Search for the cell housing the specified text and yield its [x, y] center coordinate. 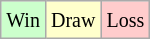
Draw [72, 20]
Win [24, 20]
Loss [126, 20]
